Find where the given text appears and provide that cell's center as (x, y) coordinate. 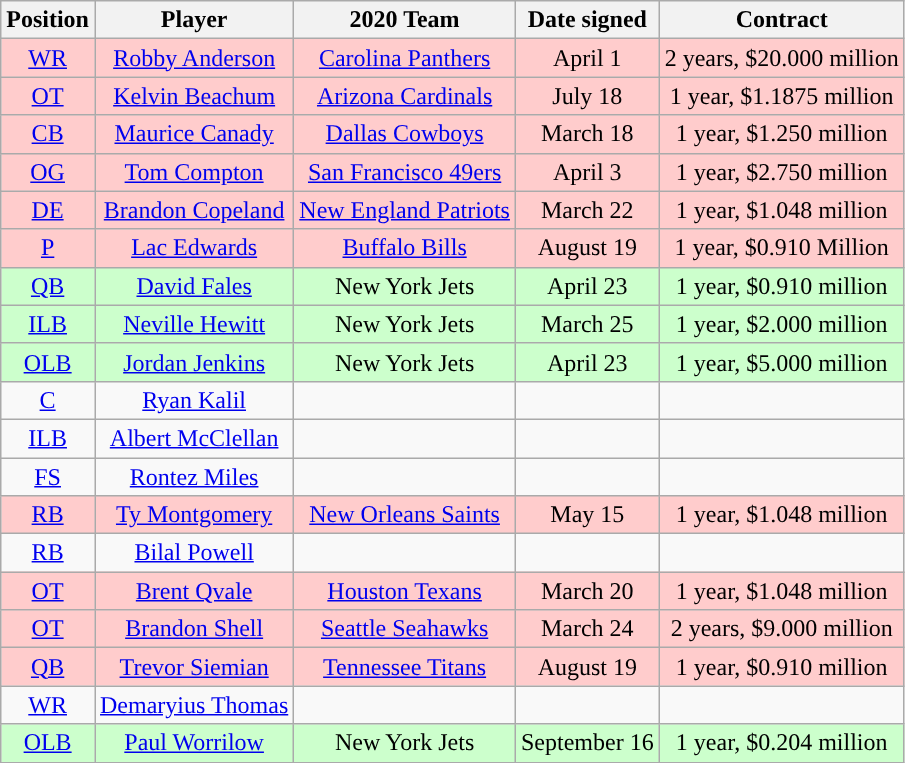
April 1 (587, 58)
2 years, $20.000 million (782, 58)
New England Patriots (405, 210)
April 3 (587, 172)
Demaryius Thomas (194, 705)
Date signed (587, 20)
1 year, $2.750 million (782, 172)
July 18 (587, 96)
March 20 (587, 591)
San Francisco 49ers (405, 172)
September 16 (587, 743)
Contract (782, 20)
1 year, $1.1875 million (782, 96)
Trevor Siemian (194, 667)
Position (48, 20)
May 15 (587, 515)
2020 Team (405, 20)
Maurice Canady (194, 134)
DE (48, 210)
Kelvin Beachum (194, 96)
David Fales (194, 286)
Tennessee Titans (405, 667)
Player (194, 20)
Lac Edwards (194, 248)
2 years, $9.000 million (782, 629)
1 year, $1.250 million (782, 134)
Rontez Miles (194, 477)
March 18 (587, 134)
Arizona Cardinals (405, 96)
FS (48, 477)
1 year, $5.000 million (782, 362)
C (48, 400)
Robby Anderson (194, 58)
Ryan Kalil (194, 400)
Neville Hewitt (194, 324)
Dallas Cowboys (405, 134)
Ty Montgomery (194, 515)
1 year, $0.910 Million (782, 248)
March 25 (587, 324)
March 24 (587, 629)
Buffalo Bills (405, 248)
Paul Worrilow (194, 743)
Brandon Copeland (194, 210)
Bilal Powell (194, 553)
P (48, 248)
Carolina Panthers (405, 58)
Seattle Seahawks (405, 629)
Jordan Jenkins (194, 362)
March 22 (587, 210)
1 year, $2.000 million (782, 324)
CB (48, 134)
OG (48, 172)
Brandon Shell (194, 629)
Tom Compton (194, 172)
1 year, $0.204 million (782, 743)
Brent Qvale (194, 591)
New Orleans Saints (405, 515)
Houston Texans (405, 591)
Albert McClellan (194, 438)
